Return the (X, Y) coordinate for the center point of the cell that contains the specified text.  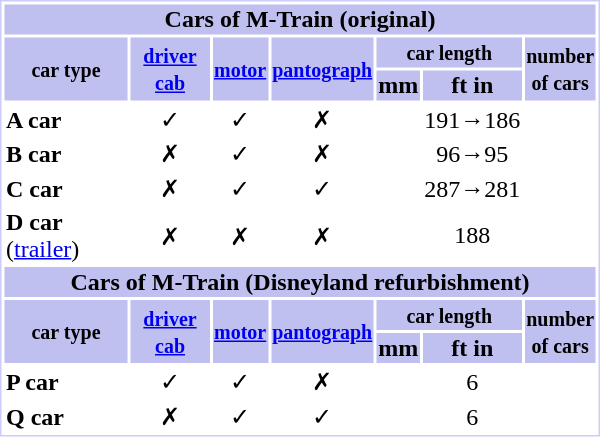
P car (66, 382)
191→186 (472, 120)
C car (66, 188)
Cars of M-Train (original) (300, 19)
287→281 (472, 188)
D car (trailer) (66, 236)
188 (472, 236)
B car (66, 154)
A car (66, 120)
Q car (66, 416)
96→95 (472, 154)
Cars of M-Train (Disneyland refurbishment) (300, 282)
